Provide the (X, Y) coordinate of the cell's center where the given text is located.  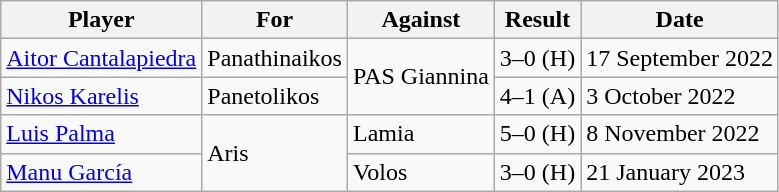
Player (102, 20)
4–1 (A) (537, 96)
21 January 2023 (680, 172)
17 September 2022 (680, 58)
3 October 2022 (680, 96)
5–0 (H) (537, 134)
Panetolikos (275, 96)
Aris (275, 153)
Lamia (420, 134)
Against (420, 20)
Nikos Karelis (102, 96)
8 November 2022 (680, 134)
Manu García (102, 172)
Panathinaikos (275, 58)
PAS Giannina (420, 77)
Date (680, 20)
Aitor Cantalapiedra (102, 58)
Volos (420, 172)
Result (537, 20)
For (275, 20)
Luis Palma (102, 134)
